From the cell containing the given text, extract its center point as [X, Y] coordinate. 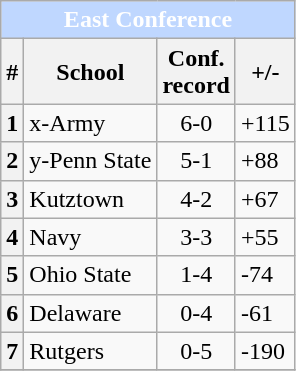
2 [12, 161]
x-Army [90, 123]
School [90, 72]
4 [12, 237]
7 [12, 351]
1-4 [196, 275]
1 [12, 123]
Navy [90, 237]
Conf. record [196, 72]
Rutgers [90, 351]
East Conference [148, 20]
0-4 [196, 313]
+/- [265, 72]
-190 [265, 351]
Kutztown [90, 199]
+55 [265, 237]
+88 [265, 161]
Ohio State [90, 275]
-74 [265, 275]
+115 [265, 123]
y-Penn State [90, 161]
# [12, 72]
6 [12, 313]
5 [12, 275]
-61 [265, 313]
3-3 [196, 237]
6-0 [196, 123]
0-5 [196, 351]
3 [12, 199]
Delaware [90, 313]
5-1 [196, 161]
+67 [265, 199]
4-2 [196, 199]
